Return (x, y) of the center of cell containing provided text 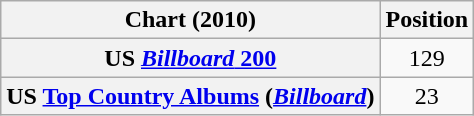
Chart (2010) (190, 20)
Position (427, 20)
23 (427, 96)
129 (427, 58)
US Top Country Albums (Billboard) (190, 96)
US Billboard 200 (190, 58)
